Search for the cell housing the specified text and yield its [X, Y] center coordinate. 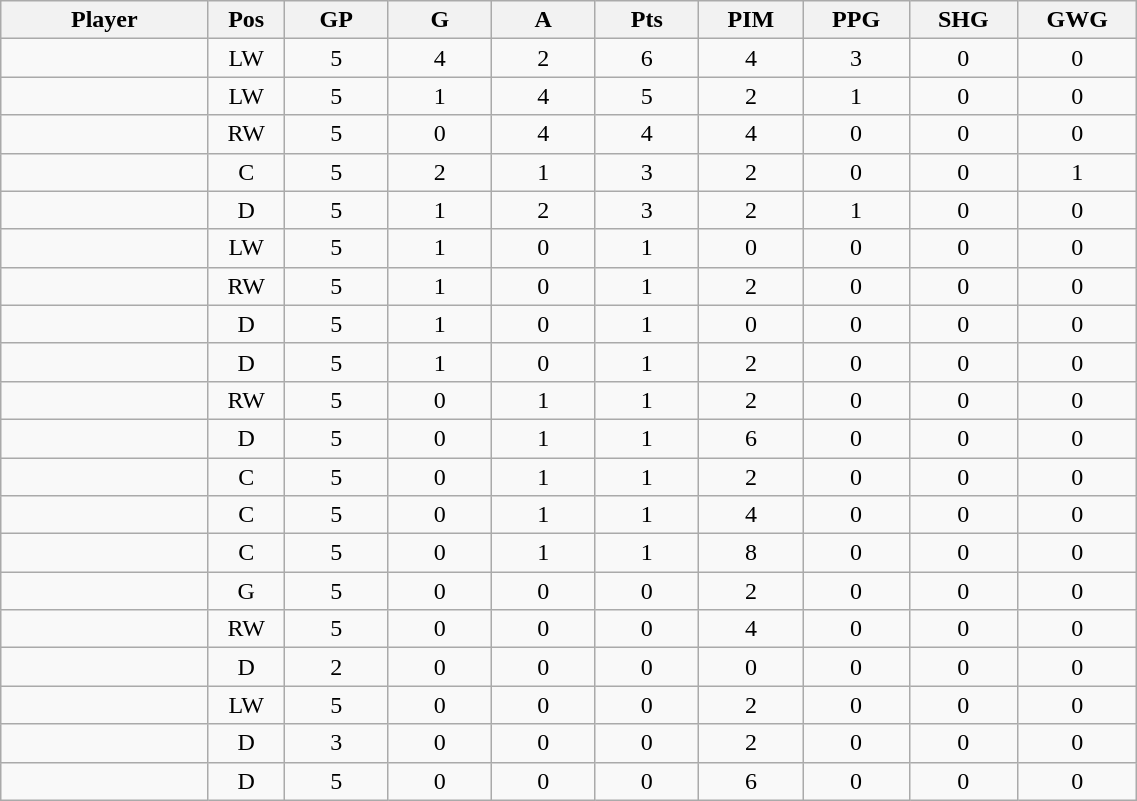
SHG [964, 20]
Pts [647, 20]
GWG [1078, 20]
Pos [246, 20]
PPG [856, 20]
PIM [752, 20]
8 [752, 553]
Player [104, 20]
GP [336, 20]
A [544, 20]
